Return the (x, y) coordinate for the center point of the cell that contains the specified text.  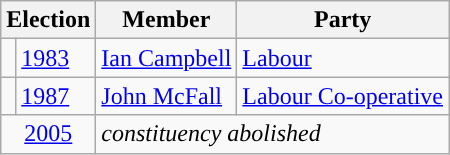
Member (166, 20)
constituency abolished (272, 134)
John McFall (166, 96)
1983 (56, 58)
Ian Campbell (166, 58)
Party (343, 20)
2005 (48, 134)
1987 (56, 96)
Election (48, 20)
Labour Co-operative (343, 96)
Labour (343, 58)
